Provide the [x, y] coordinate of the cell's center where the given text is located.  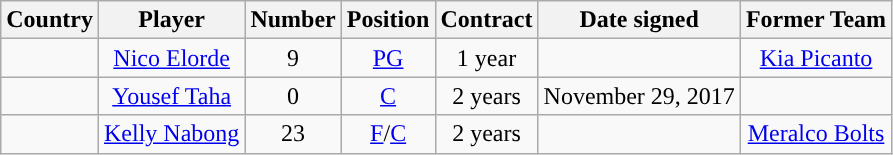
November 29, 2017 [639, 96]
23 [293, 134]
Contract [486, 20]
Number [293, 20]
Nico Elorde [171, 58]
C [388, 96]
Meralco Bolts [816, 134]
Kelly Nabong [171, 134]
Date signed [639, 20]
Country [50, 20]
Player [171, 20]
Position [388, 20]
9 [293, 58]
0 [293, 96]
F/C [388, 134]
Kia Picanto [816, 58]
PG [388, 58]
Yousef Taha [171, 96]
1 year [486, 58]
Former Team [816, 20]
